From the cell containing the given text, extract its center point as (X, Y) coordinate. 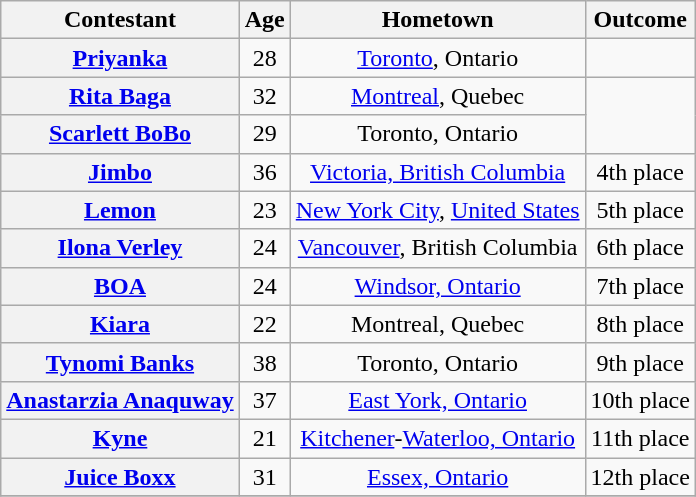
Tynomi Banks (120, 362)
36 (264, 172)
Vancouver, British Columbia (438, 248)
38 (264, 362)
7th place (640, 286)
8th place (640, 324)
12th place (640, 477)
37 (264, 400)
Victoria, British Columbia (438, 172)
Outcome (640, 20)
23 (264, 210)
5th place (640, 210)
Hometown (438, 20)
Ilona Verley (120, 248)
Priyanka (120, 58)
Contestant (120, 20)
New York City, United States (438, 210)
28 (264, 58)
Age (264, 20)
22 (264, 324)
29 (264, 134)
9th place (640, 362)
Lemon (120, 210)
Windsor, Ontario (438, 286)
Kiara (120, 324)
Essex, Ontario (438, 477)
21 (264, 438)
Anastarzia Anaquway (120, 400)
Scarlett BoBo (120, 134)
Juice Boxx (120, 477)
6th place (640, 248)
11th place (640, 438)
10th place (640, 400)
Kitchener-Waterloo, Ontario (438, 438)
Rita Baga (120, 96)
BOA (120, 286)
Jimbo (120, 172)
4th place (640, 172)
East York, Ontario (438, 400)
Kyne (120, 438)
31 (264, 477)
32 (264, 96)
